Return (X, Y) of the center of cell containing provided text 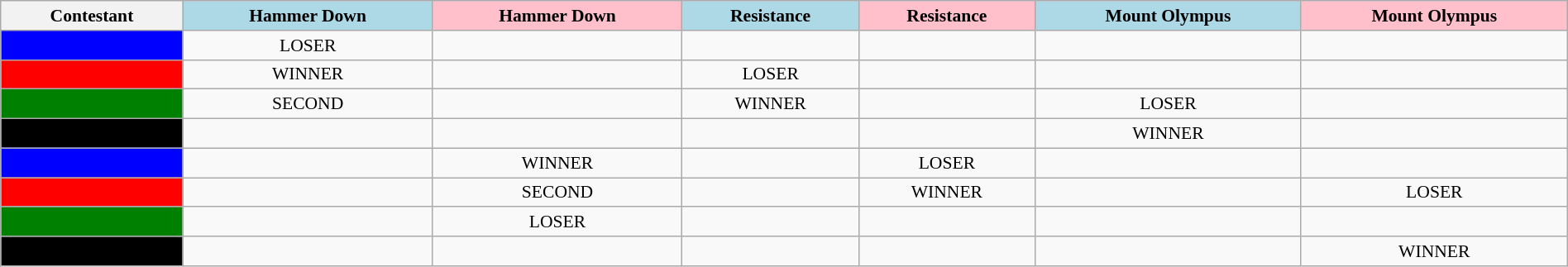
Contestant (92, 16)
